Provide the [X, Y] coordinate of the cell's center where the given text is located.  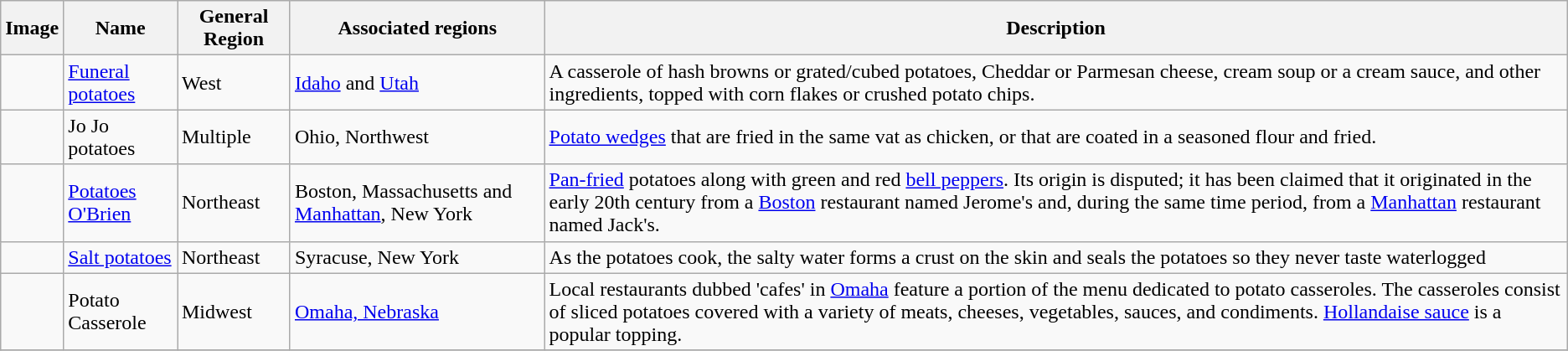
As the potatoes cook, the salty water forms a crust on the skin and seals the potatoes so they never taste waterlogged [1055, 257]
Idaho and Utah [417, 82]
Name [121, 28]
West [235, 82]
Potato Casserole [121, 312]
Omaha, Nebraska [417, 312]
Potatoes O'Brien [121, 203]
Funeral potatoes [121, 82]
Multiple [235, 137]
General Region [235, 28]
Potato wedges that are fried in the same vat as chicken, or that are coated in a seasoned flour and fried. [1055, 137]
Midwest [235, 312]
Jo Jo potatoes [121, 137]
Description [1055, 28]
Ohio, Northwest [417, 137]
Boston, Massachusetts and Manhattan, New York [417, 203]
Image [32, 28]
Associated regions [417, 28]
Salt potatoes [121, 257]
Syracuse, New York [417, 257]
